Capture the cell that displays the provided text and extract its (X, Y) central coordinate. 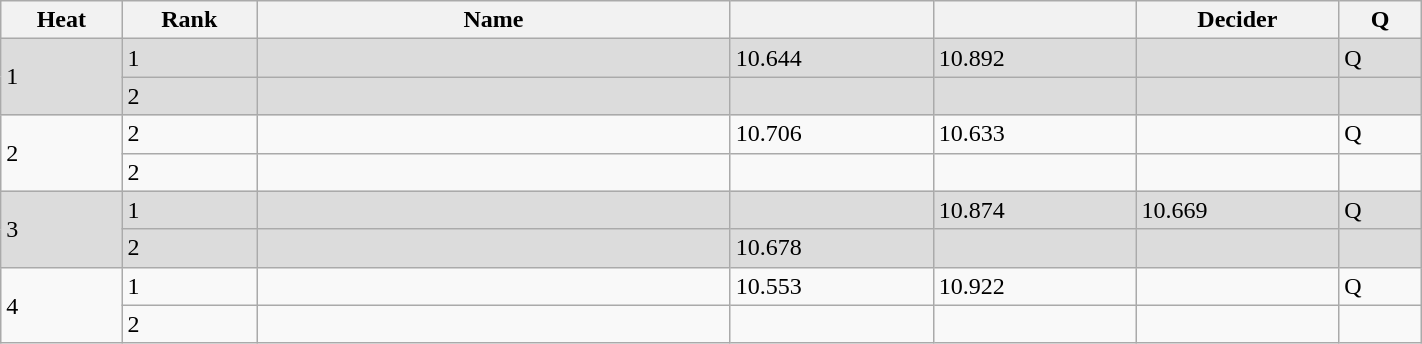
Decider (1238, 20)
4 (62, 305)
10.892 (1034, 58)
10.669 (1238, 210)
Rank (190, 20)
10.874 (1034, 210)
10.922 (1034, 286)
Name (494, 20)
10.633 (1034, 134)
10.644 (832, 58)
10.553 (832, 286)
10.678 (832, 248)
10.706 (832, 134)
3 (62, 229)
Heat (62, 20)
